Identify which cell holds the provided text, then report its [X, Y] central coordinate. 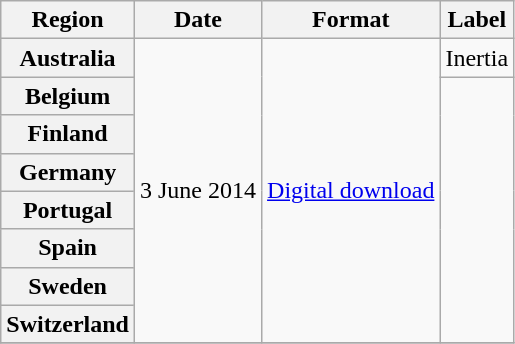
Portugal [68, 210]
Inertia [477, 58]
Region [68, 20]
Date [198, 20]
Belgium [68, 96]
Format [351, 20]
3 June 2014 [198, 191]
Label [477, 20]
Sweden [68, 286]
Switzerland [68, 324]
Finland [68, 134]
Digital download [351, 191]
Germany [68, 172]
Australia [68, 58]
Spain [68, 248]
